Scan for the cell matching the given text and deliver its (X, Y) coordinate at center. 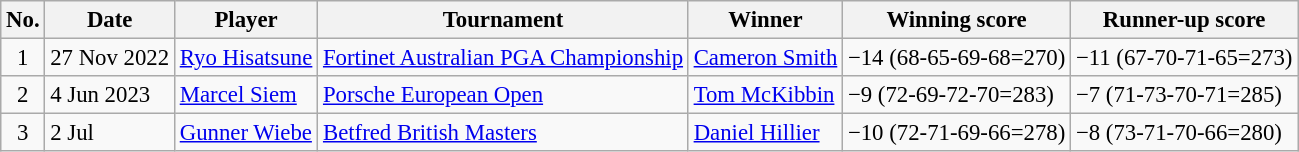
Tournament (504, 20)
1 (23, 58)
−7 (71-73-70-71=285) (1184, 95)
−8 (73-71-70-66=280) (1184, 133)
2 (23, 95)
−9 (72-69-72-70=283) (957, 95)
Winning score (957, 20)
Fortinet Australian PGA Championship (504, 58)
Porsche European Open (504, 95)
−14 (68-65-69-68=270) (957, 58)
Cameron Smith (765, 58)
Ryo Hisatsune (246, 58)
Runner-up score (1184, 20)
Marcel Siem (246, 95)
Player (246, 20)
−11 (67-70-71-65=273) (1184, 58)
Winner (765, 20)
3 (23, 133)
Daniel Hillier (765, 133)
Date (110, 20)
No. (23, 20)
4 Jun 2023 (110, 95)
−10 (72-71-69-66=278) (957, 133)
Betfred British Masters (504, 133)
Tom McKibbin (765, 95)
2 Jul (110, 133)
27 Nov 2022 (110, 58)
Gunner Wiebe (246, 133)
